Provide the (X, Y) coordinate of the cell's center where the given text is located.  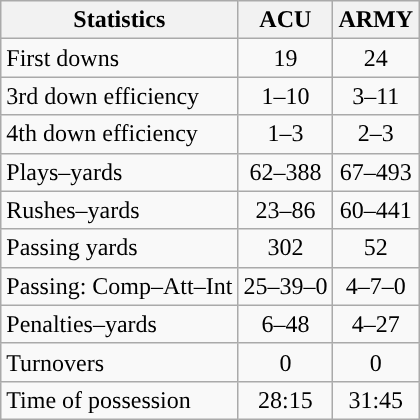
ACU (286, 20)
6–48 (286, 324)
23–86 (286, 210)
67–493 (376, 172)
31:45 (376, 400)
1–3 (286, 134)
24 (376, 58)
19 (286, 58)
302 (286, 248)
62–388 (286, 172)
Plays–yards (120, 172)
52 (376, 248)
Turnovers (120, 362)
4–27 (376, 324)
Passing: Comp–Att–Int (120, 286)
4th down efficiency (120, 134)
25–39–0 (286, 286)
First downs (120, 58)
28:15 (286, 400)
3rd down efficiency (120, 96)
1–10 (286, 96)
Passing yards (120, 248)
3–11 (376, 96)
4–7–0 (376, 286)
Statistics (120, 20)
2–3 (376, 134)
60–441 (376, 210)
Penalties–yards (120, 324)
ARMY (376, 20)
Time of possession (120, 400)
Rushes–yards (120, 210)
